Return (x, y) of the center of cell containing provided text 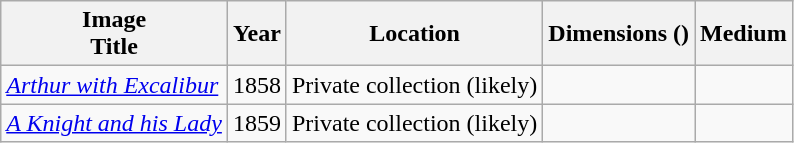
ImageTitle (114, 34)
Year (256, 34)
A Knight and his Lady (114, 123)
1858 (256, 85)
1859 (256, 123)
Medium (743, 34)
Dimensions () (619, 34)
Arthur with Excalibur (114, 85)
Location (414, 34)
